Capture the cell that displays the provided text and extract its [x, y] central coordinate. 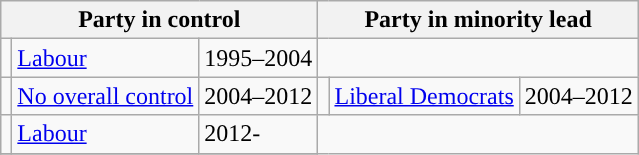
Party in control [160, 20]
2012- [258, 134]
Liberal Democrats [424, 96]
Party in minority lead [478, 20]
1995–2004 [258, 58]
No overall control [106, 96]
